From the cell containing the given text, extract its center point as [x, y] coordinate. 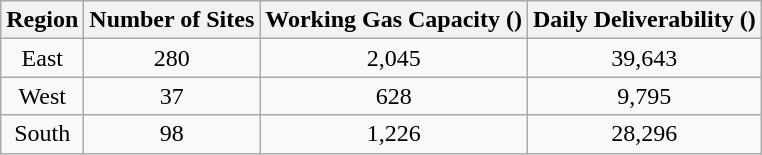
Daily Deliverability () [645, 20]
Region [42, 20]
East [42, 58]
28,296 [645, 134]
South [42, 134]
39,643 [645, 58]
2,045 [394, 58]
280 [172, 58]
9,795 [645, 96]
37 [172, 96]
98 [172, 134]
628 [394, 96]
Number of Sites [172, 20]
West [42, 96]
Working Gas Capacity () [394, 20]
1,226 [394, 134]
